Extract the (X, Y) coordinate from the center of the cell holding the provided text.  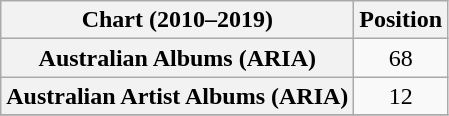
12 (401, 96)
68 (401, 58)
Australian Artist Albums (ARIA) (178, 96)
Position (401, 20)
Chart (2010–2019) (178, 20)
Australian Albums (ARIA) (178, 58)
